Locate the cell with the specified text and output its [X, Y] center coordinate. 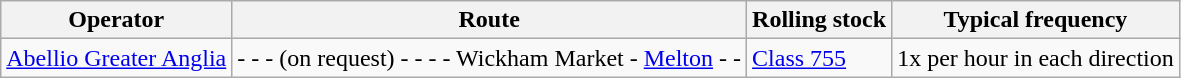
Abellio Greater Anglia [116, 58]
Class 755 [820, 58]
1x per hour in each direction [1036, 58]
Operator [116, 20]
Typical frequency [1036, 20]
Rolling stock [820, 20]
- - - (on request) - - - - Wickham Market - Melton - - [490, 58]
Route [490, 20]
